Scan for the cell matching the given text and deliver its (x, y) coordinate at center. 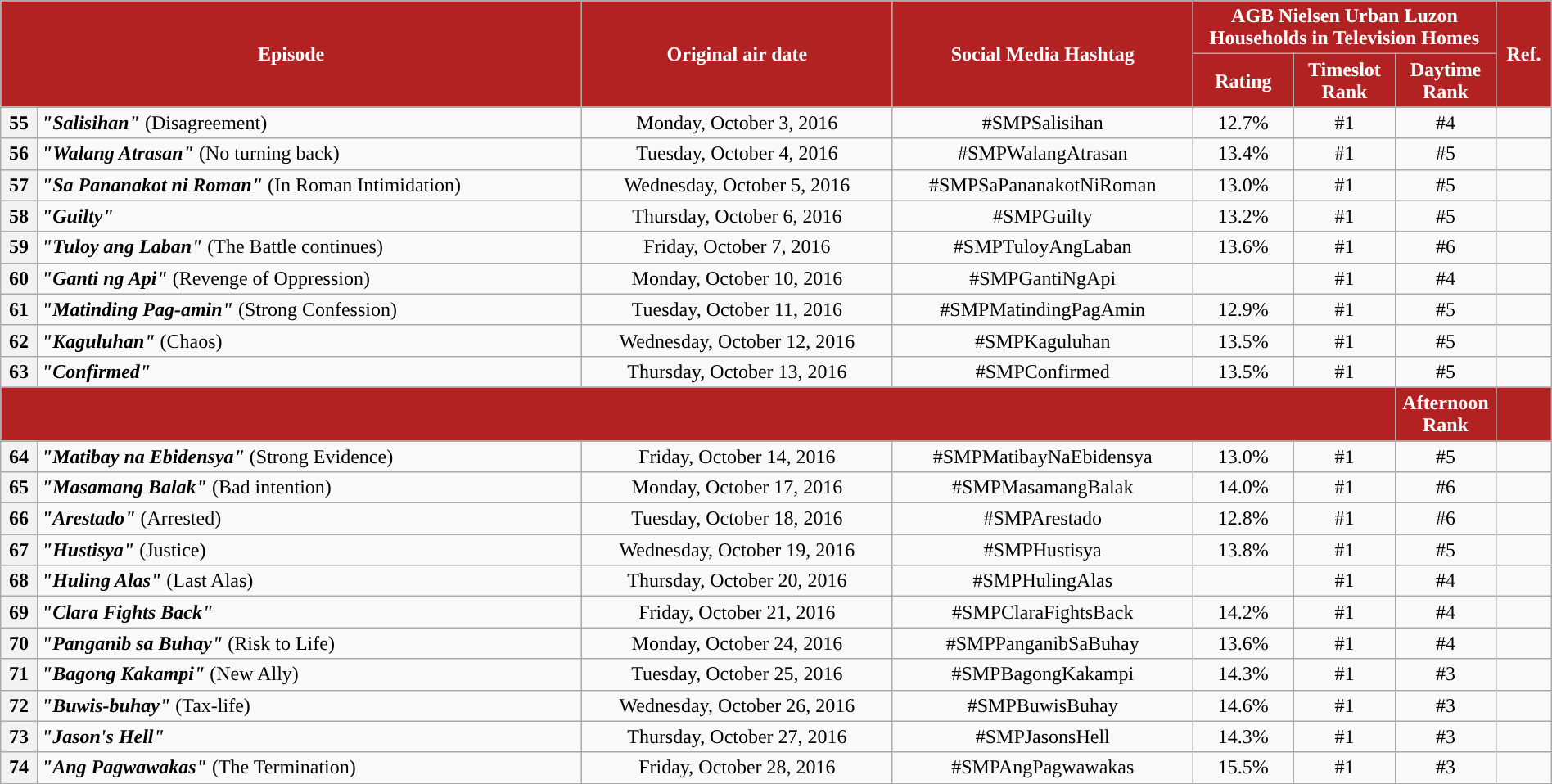
14.0% (1243, 488)
15.5% (1243, 768)
#SMPClaraFightsBack (1043, 612)
56 (20, 154)
58 (20, 216)
62 (20, 340)
12.8% (1243, 519)
Afternoon Rank (1446, 414)
#SMPAngPagwawakas (1043, 768)
Social Media Hashtag (1043, 54)
"Guilty" (309, 216)
65 (20, 488)
#SMPHustisya (1043, 550)
"Matinding Pag-amin" (Strong Confession) (309, 309)
Thursday, October 20, 2016 (737, 581)
"Ang Pagwawakas" (The Termination) (309, 768)
#SMPTuloyAngLaban (1043, 247)
"Huling Alas" (Last Alas) (309, 581)
"Kaguluhan" (Chaos) (309, 340)
Tuesday, October 25, 2016 (737, 674)
68 (20, 581)
#SMPMatibayNaEbidensya (1043, 456)
Episode (291, 54)
57 (20, 185)
#SMPBuwisBuhay (1043, 705)
Timeslot Rank (1345, 80)
12.7% (1243, 123)
Tuesday, October 11, 2016 (737, 309)
"Walang Atrasan" (No turning back) (309, 154)
Thursday, October 27, 2016 (737, 737)
#SMPArestado (1043, 519)
"Ganti ng Api" (Revenge of Oppression) (309, 278)
"Hustisya" (Justice) (309, 550)
69 (20, 612)
"Salisihan" (Disagreement) (309, 123)
AGB Nielsen Urban Luzon Households in Television Homes (1344, 28)
Original air date (737, 54)
63 (20, 372)
Friday, October 21, 2016 (737, 612)
"Buwis-buhay" (Tax-life) (309, 705)
"Confirmed" (309, 372)
Friday, October 7, 2016 (737, 247)
Wednesday, October 5, 2016 (737, 185)
61 (20, 309)
Tuesday, October 4, 2016 (737, 154)
13.8% (1243, 550)
Wednesday, October 19, 2016 (737, 550)
"Masamang Balak" (Bad intention) (309, 488)
72 (20, 705)
14.2% (1243, 612)
Friday, October 14, 2016 (737, 456)
"Arestado" (Arrested) (309, 519)
13.4% (1243, 154)
71 (20, 674)
Daytime Rank (1446, 80)
Ref. (1524, 54)
73 (20, 737)
"Sa Pananakot ni Roman" (In Roman Intimidation) (309, 185)
Tuesday, October 18, 2016 (737, 519)
"Jason's Hell" (309, 737)
"Clara Fights Back" (309, 612)
Monday, October 3, 2016 (737, 123)
70 (20, 643)
66 (20, 519)
#SMPPanganibSaBuhay (1043, 643)
60 (20, 278)
Monday, October 10, 2016 (737, 278)
#SMPJasonsHell (1043, 737)
#SMPWalangAtrasan (1043, 154)
"Bagong Kakampi" (New Ally) (309, 674)
#SMPMasamangBalak (1043, 488)
59 (20, 247)
Rating (1243, 80)
Monday, October 17, 2016 (737, 488)
Thursday, October 13, 2016 (737, 372)
67 (20, 550)
"Panganib sa Buhay" (Risk to Life) (309, 643)
64 (20, 456)
#SMPKaguluhan (1043, 340)
Wednesday, October 12, 2016 (737, 340)
#SMPGantiNgApi (1043, 278)
"Tuloy ang Laban" (The Battle continues) (309, 247)
Friday, October 28, 2016 (737, 768)
"Matibay na Ebidensya" (Strong Evidence) (309, 456)
#SMPHulingAlas (1043, 581)
#SMPSalisihan (1043, 123)
14.6% (1243, 705)
13.2% (1243, 216)
12.9% (1243, 309)
Wednesday, October 26, 2016 (737, 705)
#SMPSaPananakotNiRoman (1043, 185)
#SMPMatindingPagAmin (1043, 309)
55 (20, 123)
#SMPConfirmed (1043, 372)
#SMPGuilty (1043, 216)
#SMPBagongKakampi (1043, 674)
Thursday, October 6, 2016 (737, 216)
74 (20, 768)
Monday, October 24, 2016 (737, 643)
